Identify which cell holds the provided text, then report its (x, y) central coordinate. 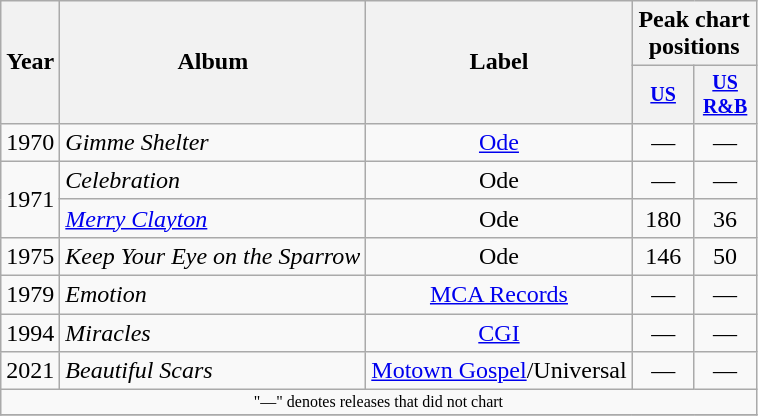
US R&B (725, 94)
CGI (499, 333)
Miracles (213, 333)
Year (30, 62)
180 (663, 218)
Emotion (213, 295)
50 (725, 256)
"—" denotes releases that did not chart (378, 402)
Label (499, 62)
1975 (30, 256)
Keep Your Eye on the Sparrow (213, 256)
Celebration (213, 180)
146 (663, 256)
Merry Clayton (213, 218)
Beautiful Scars (213, 371)
Motown Gospel/Universal (499, 371)
36 (725, 218)
1971 (30, 199)
Album (213, 62)
1970 (30, 142)
1994 (30, 333)
Peak chartpositions (694, 34)
1979 (30, 295)
MCA Records (499, 295)
Gimme Shelter (213, 142)
US (663, 94)
2021 (30, 371)
